Return the [x, y] coordinate for the center point of the cell that contains the specified text.  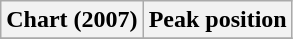
Chart (2007) [72, 20]
Peak position [218, 20]
